Determine the [X, Y] coordinate at the center of the cell enclosing the given text.  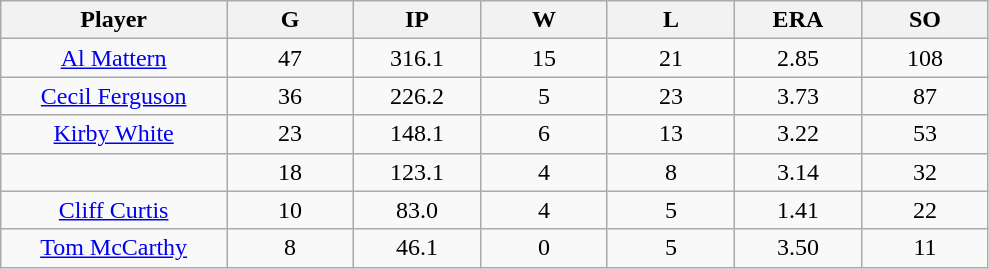
15 [544, 58]
Al Mattern [114, 58]
3.73 [798, 96]
IP [418, 20]
3.22 [798, 134]
1.41 [798, 210]
21 [670, 58]
11 [924, 248]
36 [290, 96]
L [670, 20]
W [544, 20]
SO [924, 20]
G [290, 20]
13 [670, 134]
6 [544, 134]
Cliff Curtis [114, 210]
46.1 [418, 248]
83.0 [418, 210]
32 [924, 172]
Kirby White [114, 134]
123.1 [418, 172]
226.2 [418, 96]
18 [290, 172]
87 [924, 96]
22 [924, 210]
2.85 [798, 58]
47 [290, 58]
Player [114, 20]
148.1 [418, 134]
Tom McCarthy [114, 248]
Cecil Ferguson [114, 96]
3.50 [798, 248]
ERA [798, 20]
3.14 [798, 172]
0 [544, 248]
53 [924, 134]
316.1 [418, 58]
108 [924, 58]
10 [290, 210]
